Extract the [X, Y] coordinate from the center of the cell holding the provided text.  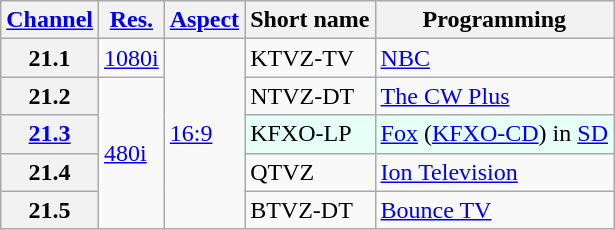
Channel [50, 20]
21.2 [50, 96]
KTVZ-TV [310, 58]
21.5 [50, 210]
Res. [132, 20]
Bounce TV [494, 210]
1080i [132, 58]
480i [132, 153]
Ion Television [494, 172]
KFXO-LP [310, 134]
21.3 [50, 134]
Aspect [204, 20]
NBC [494, 58]
The CW Plus [494, 96]
BTVZ-DT [310, 210]
Programming [494, 20]
QTVZ [310, 172]
Fox (KFXO-CD) in SD [494, 134]
21.1 [50, 58]
NTVZ-DT [310, 96]
21.4 [50, 172]
Short name [310, 20]
16:9 [204, 134]
